Provide the (x, y) coordinate of the cell's center where the given text is located.  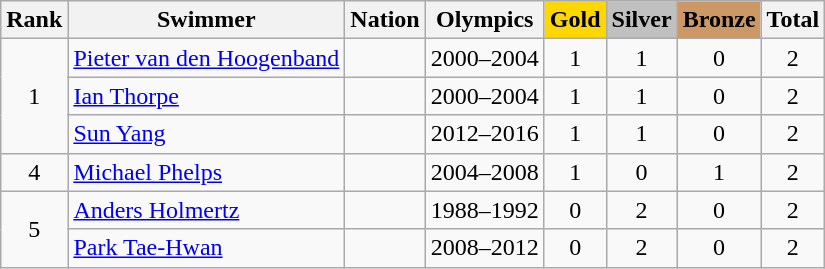
1988–1992 (484, 210)
2004–2008 (484, 172)
Michael Phelps (206, 172)
5 (34, 229)
Nation (385, 20)
Silver (642, 20)
4 (34, 172)
Pieter van den Hoogenband (206, 58)
Park Tae-Hwan (206, 248)
Anders Holmertz (206, 210)
Total (793, 20)
Olympics (484, 20)
2008–2012 (484, 248)
Bronze (719, 20)
2012–2016 (484, 134)
Gold (575, 20)
Sun Yang (206, 134)
Ian Thorpe (206, 96)
Rank (34, 20)
Swimmer (206, 20)
